Provide the (X, Y) coordinate of the cell's center where the given text is located.  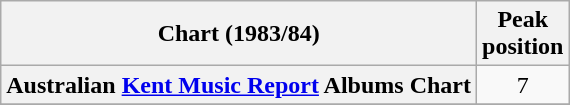
Chart (1983/84) (239, 34)
Peakposition (523, 34)
7 (523, 85)
Australian Kent Music Report Albums Chart (239, 85)
